Detect which cell encompasses the target text, then output its [X, Y] center coordinate. 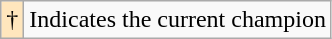
† [12, 20]
Indicates the current champion [178, 20]
